Find where the given text appears and provide that cell's center as [x, y] coordinate. 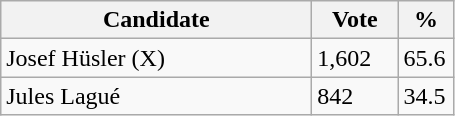
34.5 [426, 96]
% [426, 20]
65.6 [426, 58]
Josef Hüsler (X) [156, 58]
Candidate [156, 20]
Jules Lagué [156, 96]
842 [355, 96]
1,602 [355, 58]
Vote [355, 20]
